Locate the cell with the specified text and output its [X, Y] center coordinate. 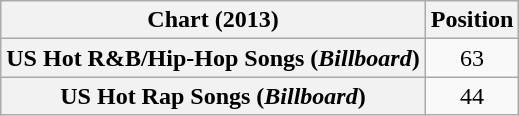
44 [472, 96]
63 [472, 58]
US Hot Rap Songs (Billboard) [213, 96]
Chart (2013) [213, 20]
Position [472, 20]
US Hot R&B/Hip-Hop Songs (Billboard) [213, 58]
